Provide the (x, y) coordinate of the cell's center where the given text is located.  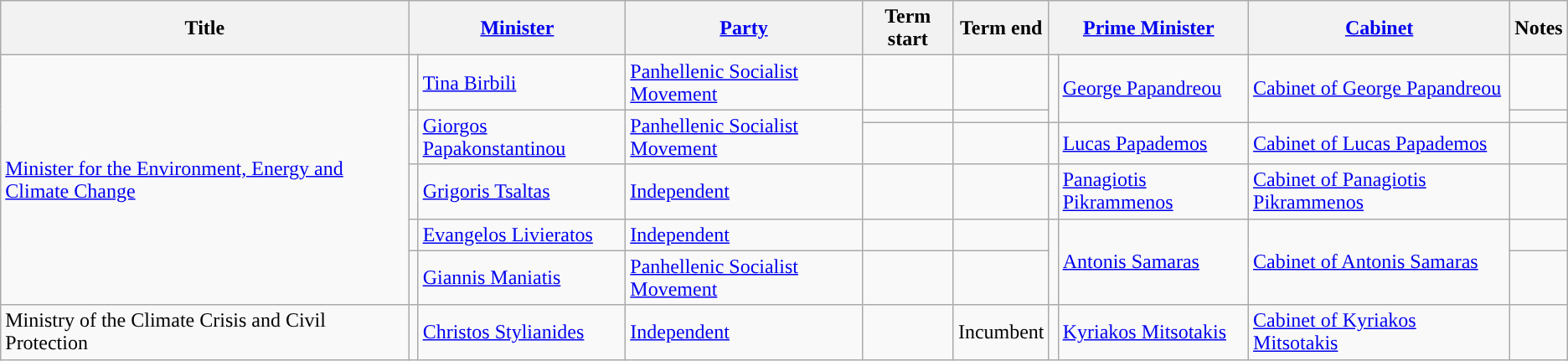
Cabinet of Antonis Samaras (1380, 261)
Cabinet of Kyriakos Mitsotakis (1380, 332)
Antonis Samaras (1153, 261)
Lucas Papademos (1153, 143)
Cabinet of George Papandreou (1380, 89)
Title (204, 28)
Incumbent (1001, 332)
Party (744, 28)
Panagiotis Pikrammenos (1153, 191)
Ministry of the Climate Crisis and Civil Protection (204, 332)
Cabinet (1380, 28)
Minister (518, 28)
Evangelos Livieratos (522, 235)
Cabinet of Panagiotis Pikrammenos (1380, 191)
George Papandreou (1153, 89)
Christos Stylianides (522, 332)
Minister for the Environment, Energy and Climate Change (204, 180)
Term start (908, 28)
Tina Birbili (522, 82)
Grigoris Tsaltas (522, 191)
Giannis Maniatis (522, 278)
Notes (1539, 28)
Cabinet of Lucas Papademos (1380, 143)
Prime Minister (1148, 28)
Kyriakos Mitsotakis (1153, 332)
Giorgos Papakonstantinou (522, 137)
Term end (1001, 28)
